Find where the given text appears and provide that cell's center as (x, y) coordinate. 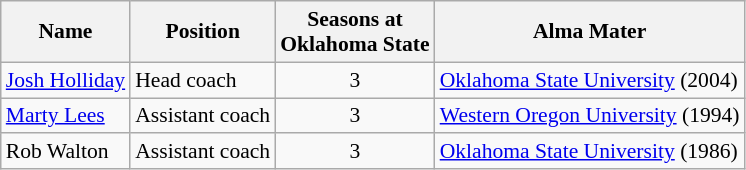
Western Oregon University (1994) (590, 116)
Position (202, 32)
Oklahoma State University (2004) (590, 80)
Name (66, 32)
Head coach (202, 80)
Rob Walton (66, 152)
Seasons atOklahoma State (354, 32)
Marty Lees (66, 116)
Oklahoma State University (1986) (590, 152)
Alma Mater (590, 32)
Josh Holliday (66, 80)
